Return the (X, Y) coordinate for the center point of the cell that contains the specified text.  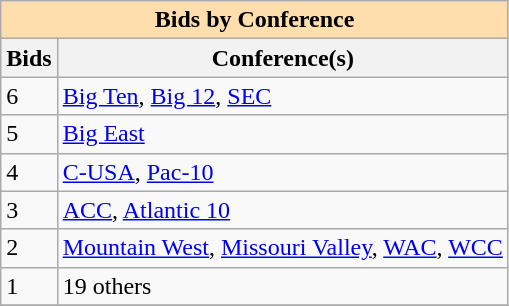
2 (29, 248)
4 (29, 172)
C-USA, Pac-10 (282, 172)
3 (29, 210)
Mountain West, Missouri Valley, WAC, WCC (282, 248)
1 (29, 286)
Bids by Conference (255, 20)
Big East (282, 134)
Conference(s) (282, 58)
19 others (282, 286)
Big Ten, Big 12, SEC (282, 96)
Bids (29, 58)
ACC, Atlantic 10 (282, 210)
5 (29, 134)
6 (29, 96)
